From the cell containing the given text, extract its center point as [x, y] coordinate. 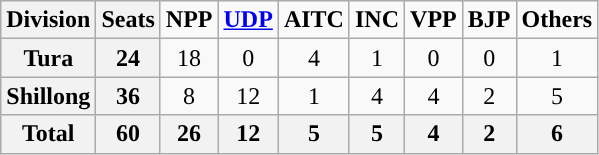
NPP [189, 20]
26 [189, 134]
24 [128, 58]
Division [48, 20]
AITC [314, 20]
INC [376, 20]
VPP [434, 20]
UDP [248, 20]
Tura [48, 58]
Others [557, 20]
8 [189, 96]
6 [557, 134]
18 [189, 58]
Total [48, 134]
BJP [489, 20]
Shillong [48, 96]
Seats [128, 20]
60 [128, 134]
36 [128, 96]
